From the cell containing the given text, extract its center point as [X, Y] coordinate. 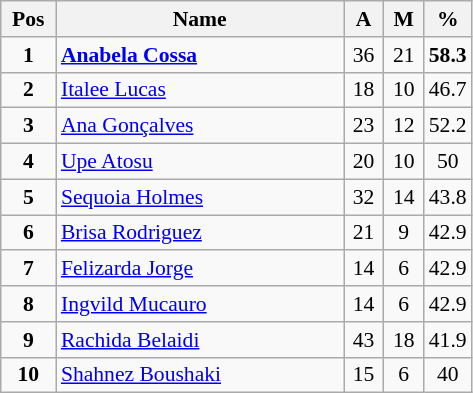
Rachida Belaidi [200, 340]
52.2 [448, 126]
4 [28, 162]
3 [28, 126]
32 [364, 197]
M [404, 19]
36 [364, 55]
12 [404, 126]
46.7 [448, 90]
Felizarda Jorge [200, 269]
43 [364, 340]
2 [28, 90]
A [364, 19]
8 [28, 304]
5 [28, 197]
Ana Gonçalves [200, 126]
Brisa Rodriguez [200, 233]
Pos [28, 19]
15 [364, 375]
Italee Lucas [200, 90]
% [448, 19]
Shahnez Boushaki [200, 375]
40 [448, 375]
41.9 [448, 340]
7 [28, 269]
Anabela Cossa [200, 55]
Sequoia Holmes [200, 197]
Name [200, 19]
Ingvild Mucauro [200, 304]
43.8 [448, 197]
50 [448, 162]
Upe Atosu [200, 162]
20 [364, 162]
23 [364, 126]
58.3 [448, 55]
1 [28, 55]
